Locate the cell with the specified text and output its [x, y] center coordinate. 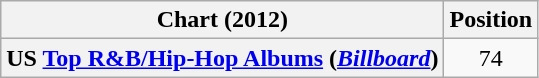
Chart (2012) [222, 20]
74 [491, 58]
Position [491, 20]
US Top R&B/Hip-Hop Albums (Billboard) [222, 58]
